Pinpoint the cell where the given text exists, returning its [x, y] midpoint coordinate. 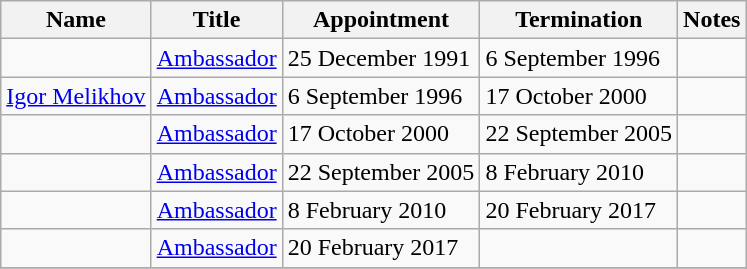
Appointment [381, 20]
Termination [579, 20]
Name [76, 20]
Title [216, 20]
Igor Melikhov [76, 96]
Notes [712, 20]
25 December 1991 [381, 58]
